Detect which cell encompasses the target text, then output its [x, y] center coordinate. 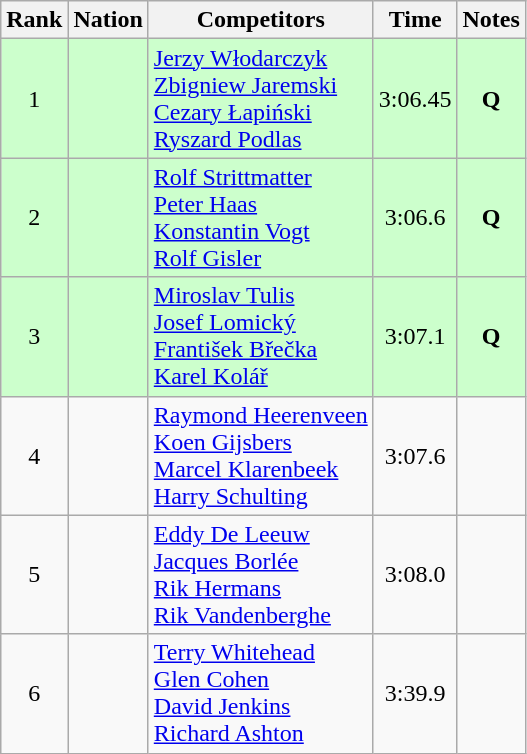
3 [34, 336]
3:08.0 [415, 574]
Rank [34, 20]
4 [34, 456]
3:07.1 [415, 336]
Competitors [260, 20]
5 [34, 574]
3:06.45 [415, 98]
6 [34, 694]
Jerzy WłodarczykZbigniew JaremskiCezary ŁapińskiRyszard Podlas [260, 98]
2 [34, 218]
1 [34, 98]
Eddy De LeeuwJacques BorléeRik HermansRik Vandenberghe [260, 574]
Rolf StrittmatterPeter HaasKonstantin VogtRolf Gisler [260, 218]
Notes [491, 20]
Raymond HeerenveenKoen GijsbersMarcel KlarenbeekHarry Schulting [260, 456]
3:06.6 [415, 218]
Miroslav TulisJosef LomickýFrantišek BřečkaKarel Kolář [260, 336]
Nation [108, 20]
Time [415, 20]
3:07.6 [415, 456]
3:39.9 [415, 694]
Terry WhiteheadGlen CohenDavid JenkinsRichard Ashton [260, 694]
